Find where the given text appears and provide that cell's center as [x, y] coordinate. 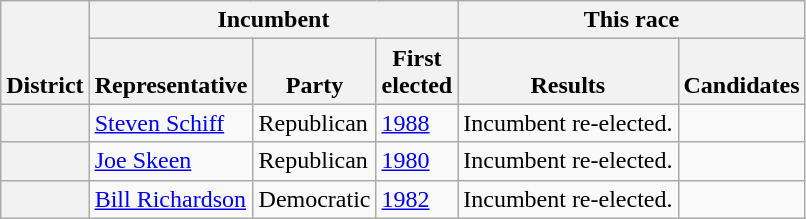
Joe Skeen [171, 161]
This race [632, 20]
Party [314, 72]
Democratic [314, 199]
Steven Schiff [171, 123]
1982 [417, 199]
Candidates [742, 72]
1980 [417, 161]
Firstelected [417, 72]
Incumbent [274, 20]
Results [568, 72]
1988 [417, 123]
District [45, 52]
Representative [171, 72]
Bill Richardson [171, 199]
